Provide the [X, Y] coordinate of the cell's center where the given text is located.  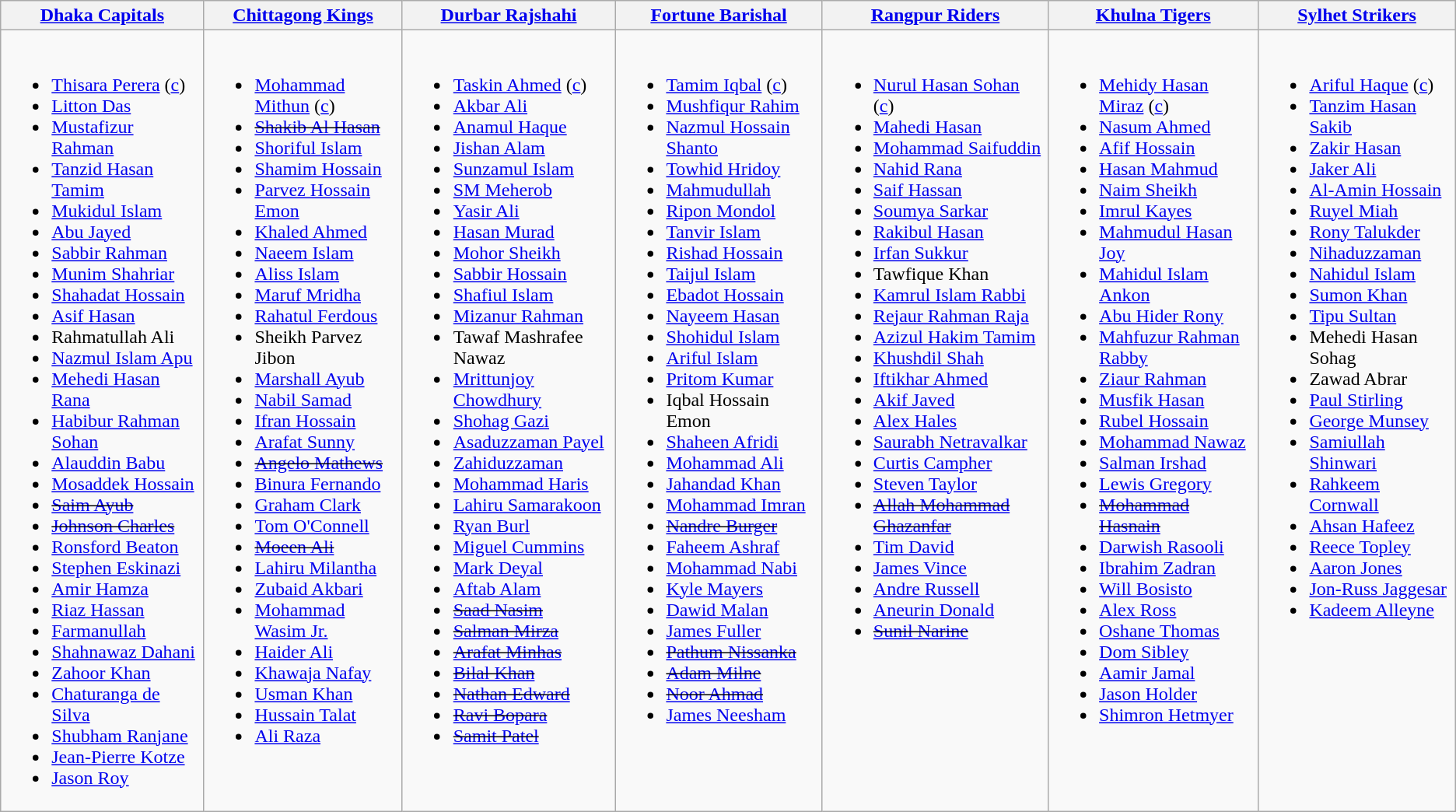
Fortune Barishal [719, 16]
Sylhet Strikers [1356, 16]
Dhaka Capitals [103, 16]
Rangpur Riders [935, 16]
Durbar Rajshahi [509, 16]
Khulna Tigers [1153, 16]
Chittagong Kings [303, 16]
